Identify which cell holds the provided text, then report its (X, Y) central coordinate. 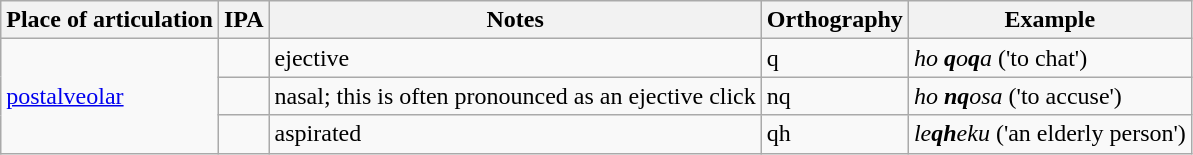
IPA (244, 20)
q (834, 58)
ejective (515, 58)
nq (834, 96)
postalveolar (110, 96)
ho qoqa ('to chat') (1050, 58)
leqheku ('an elderly person') (1050, 134)
aspirated (515, 134)
qh (834, 134)
Example (1050, 20)
Notes (515, 20)
nasal; this is often pronounced as an ejective click (515, 96)
Place of articulation (110, 20)
Orthography (834, 20)
ho nqosa ('to accuse') (1050, 96)
